Determine the (x, y) coordinate at the center of the cell enclosing the given text.  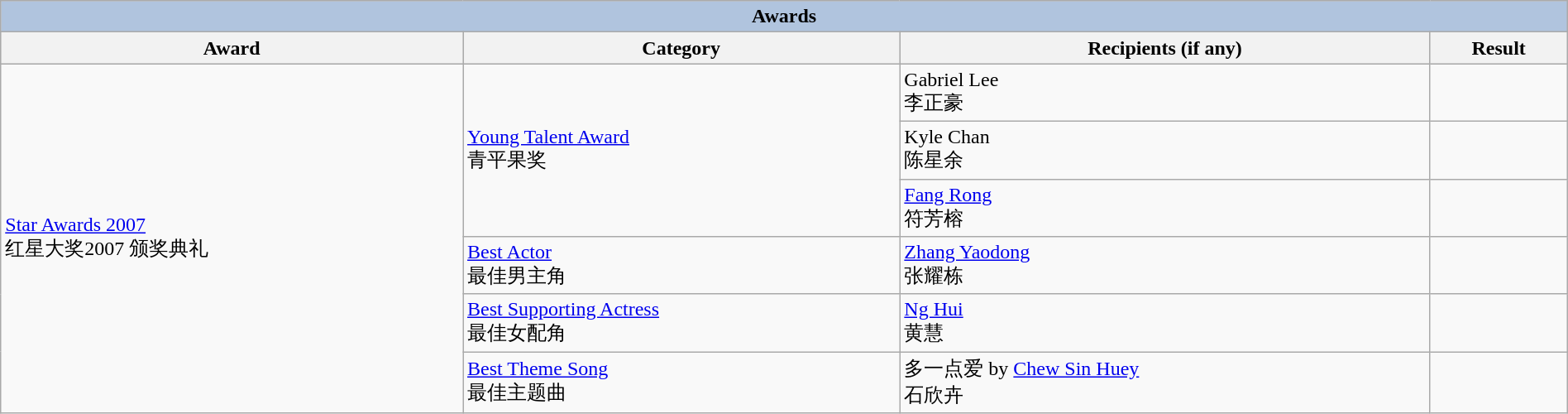
Best Actor 最佳男主角 (681, 266)
Best Supporting Actress 最佳女配角 (681, 323)
Best Theme Song 最佳主题曲 (681, 383)
Category (681, 48)
Young Talent Award 青平果奖 (681, 151)
Zhang Yaodong 张耀栋 (1164, 266)
Recipients (if any) (1164, 48)
Fang Rong 符芳榕 (1164, 208)
Ng Hui 黄慧 (1164, 323)
Awards (784, 17)
Award (232, 48)
Star Awards 2007 红星大奖2007 颁奖典礼 (232, 238)
Result (1499, 48)
多一点爱 by Chew Sin Huey 石欣卉 (1164, 383)
Kyle Chan 陈星余 (1164, 150)
Gabriel Lee 李正豪 (1164, 93)
